For the text-containing cell, return its midpoint in [x, y] coordinate format. 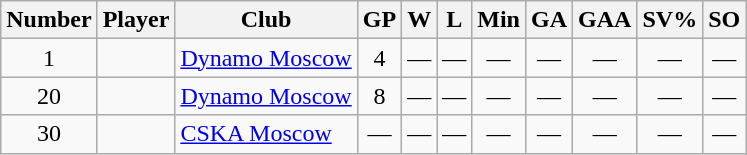
8 [379, 96]
GP [379, 20]
Min [499, 20]
SO [724, 20]
Player [136, 20]
GAA [605, 20]
GA [548, 20]
SV% [670, 20]
W [420, 20]
30 [49, 134]
4 [379, 58]
Number [49, 20]
20 [49, 96]
L [454, 20]
Club [266, 20]
1 [49, 58]
CSKA Moscow [266, 134]
